From the cell containing the given text, extract its center point as [X, Y] coordinate. 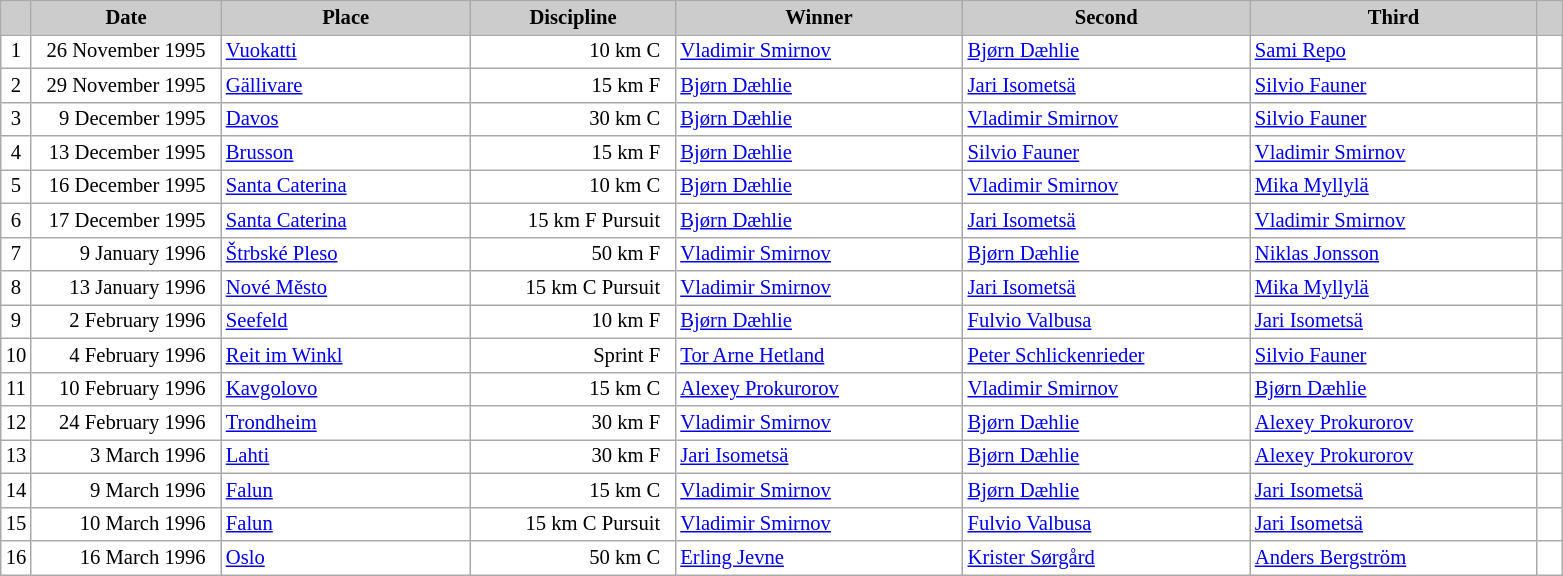
15 [16, 524]
15 km F Pursuit [574, 220]
14 [16, 490]
50 km C [574, 557]
9 January 1996 [126, 254]
Davos [346, 119]
1 [16, 51]
24 February 1996 [126, 423]
3 [16, 119]
6 [16, 220]
2 [16, 85]
50 km F [574, 254]
Seefeld [346, 321]
Niklas Jonsson [1394, 254]
Third [1394, 17]
Discipline [574, 17]
Reit im Winkl [346, 355]
9 [16, 321]
9 December 1995 [126, 119]
13 [16, 456]
10 [16, 355]
30 km C [574, 119]
Anders Bergström [1394, 557]
11 [16, 389]
16 [16, 557]
8 [16, 287]
Place [346, 17]
Date [126, 17]
7 [16, 254]
2 February 1996 [126, 321]
Trondheim [346, 423]
Kavgolovo [346, 389]
13 January 1996 [126, 287]
Tor Arne Hetland [818, 355]
3 March 1996 [126, 456]
13 December 1995 [126, 153]
Erling Jevne [818, 557]
4 [16, 153]
Gällivare [346, 85]
9 March 1996 [126, 490]
Nové Město [346, 287]
Lahti [346, 456]
Krister Sørgård [1106, 557]
Štrbské Pleso [346, 254]
10 February 1996 [126, 389]
Sprint F [574, 355]
12 [16, 423]
Peter Schlickenrieder [1106, 355]
10 km F [574, 321]
Winner [818, 17]
Second [1106, 17]
5 [16, 186]
16 December 1995 [126, 186]
Brusson [346, 153]
10 March 1996 [126, 524]
Oslo [346, 557]
Sami Repo [1394, 51]
4 February 1996 [126, 355]
Vuokatti [346, 51]
29 November 1995 [126, 85]
17 December 1995 [126, 220]
26 November 1995 [126, 51]
16 March 1996 [126, 557]
